Find where the given text appears and provide that cell's center as [X, Y] coordinate. 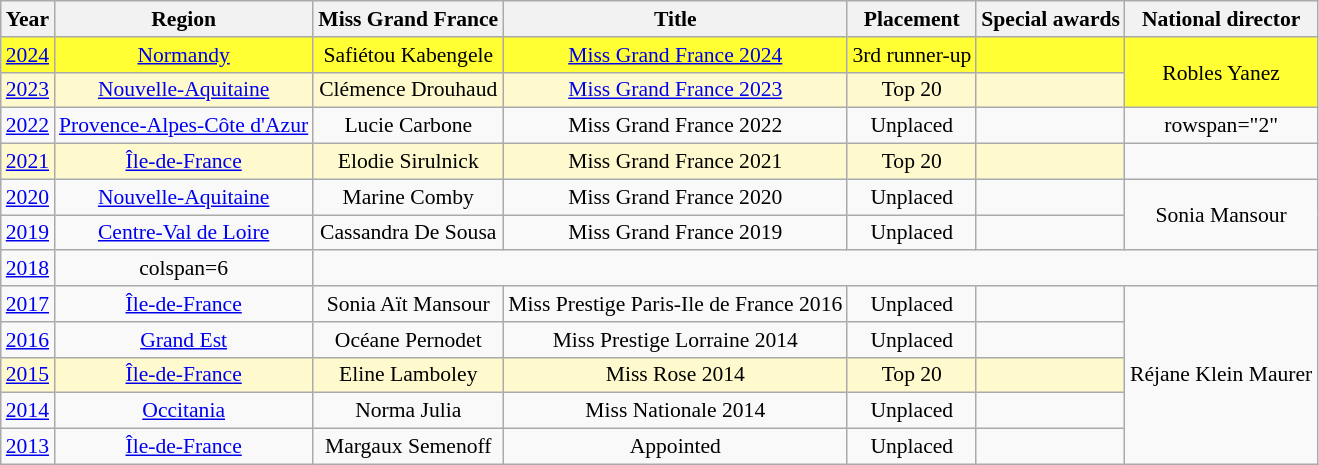
Title [675, 19]
Provence-Alpes-Côte d'Azur [184, 126]
Margaux Semenoff [408, 447]
2022 [28, 126]
2017 [28, 304]
Year [28, 19]
2019 [28, 233]
2016 [28, 340]
2014 [28, 411]
Réjane Klein Maurer [1221, 375]
Océane Pernodet [408, 340]
Appointed [675, 447]
Clémence Drouhaud [408, 90]
Cassandra De Sousa [408, 233]
3rd runner-up [912, 55]
Special awards [1050, 19]
Miss Grand France 2023 [675, 90]
Miss Grand France 2021 [675, 162]
2024 [28, 55]
Miss Rose 2014 [675, 375]
colspan=6 [184, 269]
Miss Grand France 2019 [675, 233]
Centre-Val de Loire [184, 233]
Robles Yanez [1221, 72]
Elodie Sirulnick [408, 162]
Miss Grand France 2022 [675, 126]
Norma Julia [408, 411]
Eline Lamboley [408, 375]
National director [1221, 19]
Marine Comby [408, 197]
Grand Est [184, 340]
Miss Nationale 2014 [675, 411]
Miss Grand France [408, 19]
Normandy [184, 55]
Miss Grand France 2020 [675, 197]
2023 [28, 90]
Sonia Mansour [1221, 214]
Miss Prestige Paris-Ile de France 2016 [675, 304]
Safiétou Kabengele [408, 55]
Occitania [184, 411]
Region [184, 19]
2013 [28, 447]
rowspan="2" [1221, 126]
2021 [28, 162]
Miss Grand France 2024 [675, 55]
2020 [28, 197]
2018 [28, 269]
Miss Prestige Lorraine 2014 [675, 340]
2015 [28, 375]
Lucie Carbone [408, 126]
Sonia Aït Mansour [408, 304]
Placement [912, 19]
